Search for the cell housing the specified text and yield its (X, Y) center coordinate. 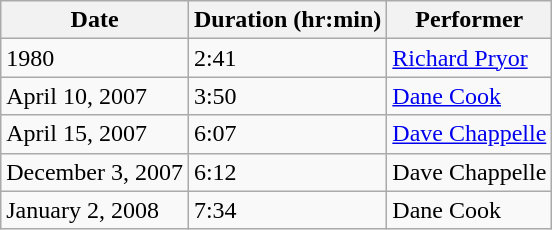
3:50 (287, 96)
January 2, 2008 (95, 210)
7:34 (287, 210)
Richard Pryor (470, 58)
Date (95, 20)
1980 (95, 58)
April 15, 2007 (95, 134)
6:07 (287, 134)
Duration (hr:min) (287, 20)
6:12 (287, 172)
April 10, 2007 (95, 96)
December 3, 2007 (95, 172)
Performer (470, 20)
2:41 (287, 58)
